Output the (x, y) coordinate of the center of the cell containing the given text.  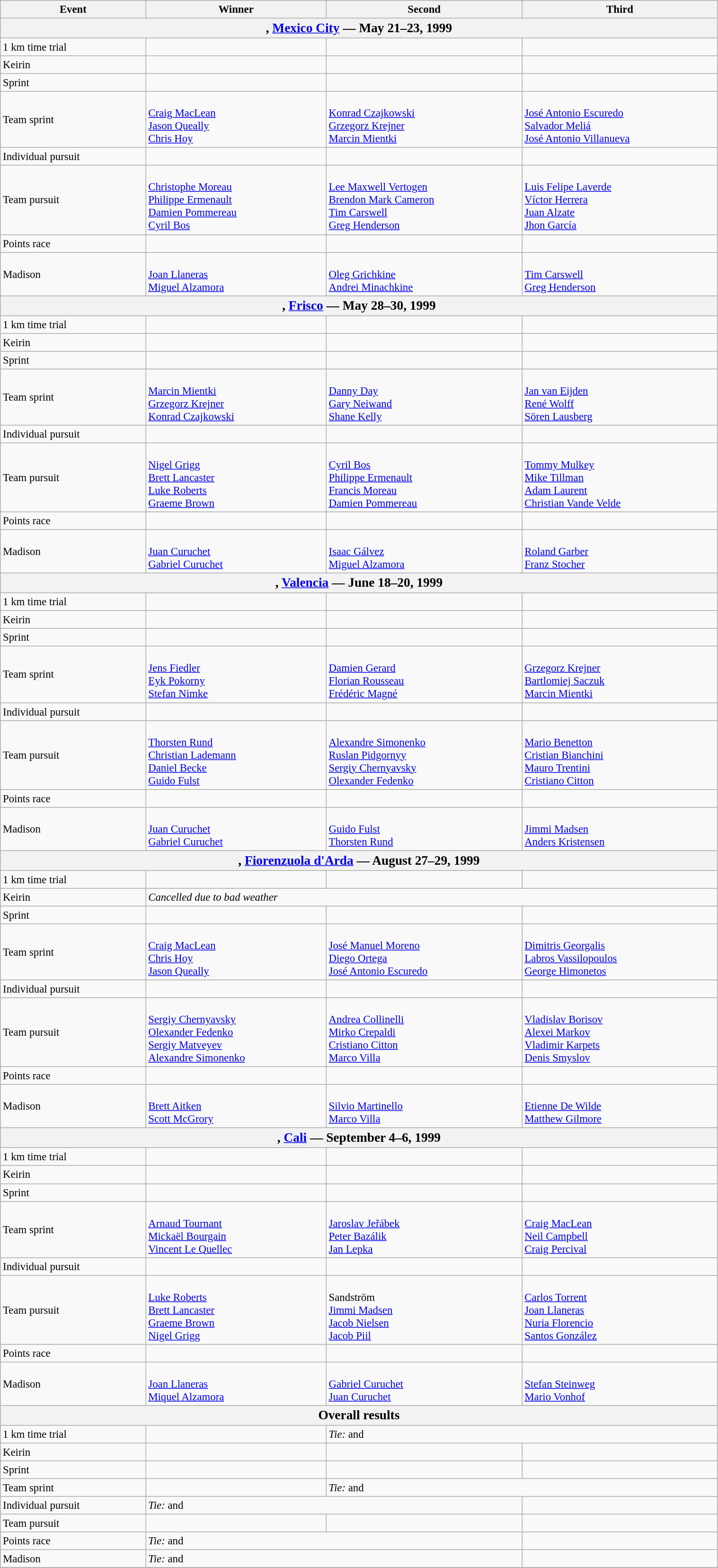
Danny DayGary NeiwandShane Kelly (424, 397)
Second (424, 9)
Luke RobertsBrett LancasterGraeme BrownNigel Grigg (236, 1310)
Isaac GálvezMiguel Alzamora (424, 552)
Joan LlanerasMiguel Alzamora (236, 274)
Craig MacLeanNeil CampbellCraig Percival (620, 1229)
Damien GerardFlorian RousseauFrédéric Magné (424, 674)
Cancelled due to bad weather (432, 897)
Brett AitkenScott McGrory (236, 1106)
Mario BenettonCristian BianchiniMauro TrentiniCristiano Citton (620, 755)
Dimitris GeorgalisLabros VassilopoulosGeorge Himonetos (620, 952)
Luis Felipe LaverdeVíctor HerreraJuan AlzateJhon García (620, 200)
Overall results (359, 1416)
Andrea CollinelliMirko CrepaldiCristiano CittonMarco Villa (424, 1032)
Tommy MulkeyMike TillmanAdam LaurentChristian Vande Velde (620, 477)
, Mexico City — May 21–23, 1999 (359, 28)
Lee Maxwell VertogenBrendon Mark CameronTim CarswellGreg Henderson (424, 200)
Grzegorz KrejnerBartlomiej SaczukMarcin Mientki (620, 674)
Nigel GriggBrett LancasterLuke RobertsGraeme Brown (236, 477)
José Antonio EscuredoSalvador MeliáJosé Antonio Villanueva (620, 119)
Joan LlanerasMiquel Alzamora (236, 1384)
Arnaud TournantMickaël BourgainVincent Le Quellec (236, 1229)
Alexandre SimonenkoRuslan PidgornyySergiy ChernyavskyOlexander Fedenko (424, 755)
Jens FiedlerEyk PokornyStefan Nimke (236, 674)
Roland GarberFranz Stocher (620, 552)
, Cali — September 4–6, 1999 (359, 1138)
Winner (236, 9)
Jan van EijdenRené WolffSören Lausberg (620, 397)
Cyril BosPhilippe ErmenaultFrancis MoreauDamien Pommereau (424, 477)
, Frisco — May 28–30, 1999 (359, 305)
Event (73, 9)
, Fiorenzuola d'Arda — August 27–29, 1999 (359, 860)
Konrad CzajkowskiGrzegorz KrejnerMarcin Mientki (424, 119)
Gabriel CuruchetJuan Curuchet (424, 1384)
Thorsten RundChristian LademannDaniel BeckeGuido Fulst (236, 755)
Jaroslav JeřábekPeter BazálikJan Lepka (424, 1229)
Marcin MientkiGrzegorz KrejnerKonrad Czajkowski (236, 397)
Tim CarswellGreg Henderson (620, 274)
Carlos TorrentJoan LlanerasNuria FlorencioSantos González (620, 1310)
Etienne De WildeMatthew Gilmore (620, 1106)
Guido FulstThorsten Rund (424, 829)
Jimmi MadsenAnders Kristensen (620, 829)
José Manuel MorenoDiego OrtegaJosé Antonio Escuredo (424, 952)
Craig MacLeanChris HoyJason Queally (236, 952)
Vladislav BorisovAlexei MarkovVladimir KarpetsDenis Smyslov (620, 1032)
SandströmJimmi MadsenJacob NielsenJacob Piil (424, 1310)
Christophe MoreauPhilippe ErmenaultDamien PommereauCyril Bos (236, 200)
Stefan SteinwegMario Vonhof (620, 1384)
Third (620, 9)
Oleg GrichkineAndrei Minachkine (424, 274)
, Valencia — June 18–20, 1999 (359, 583)
Silvio MartinelloMarco Villa (424, 1106)
Craig MacLeanJason QueallyChris Hoy (236, 119)
Sergiy ChernyavskyOlexander FedenkoSergiy MatveyevAlexandre Simonenko (236, 1032)
